Scan for the cell matching the given text and deliver its (x, y) coordinate at center. 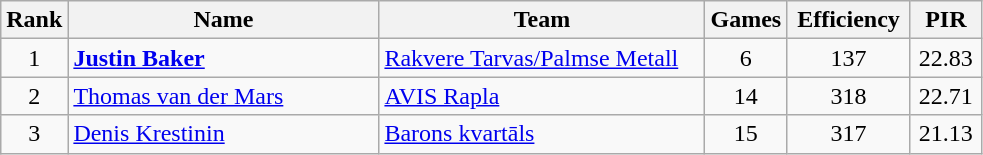
Barons kvartāls (542, 134)
22.83 (946, 58)
Name (224, 20)
PIR (946, 20)
Thomas van der Mars (224, 96)
AVIS Rapla (542, 96)
318 (849, 96)
3 (34, 134)
2 (34, 96)
22.71 (946, 96)
21.13 (946, 134)
Team (542, 20)
Efficiency (849, 20)
Rank (34, 20)
Rakvere Tarvas/Palmse Metall (542, 58)
1 (34, 58)
137 (849, 58)
15 (746, 134)
14 (746, 96)
Denis Krestinin (224, 134)
317 (849, 134)
Games (746, 20)
6 (746, 58)
Justin Baker (224, 58)
